Determine the [X, Y] coordinate at the center of the cell enclosing the given text.  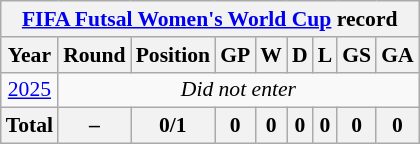
GP [235, 55]
Position [173, 55]
2025 [30, 90]
GA [398, 55]
Year [30, 55]
D [300, 55]
– [94, 126]
Did not enter [238, 90]
W [271, 55]
Total [30, 126]
Round [94, 55]
FIFA Futsal Women's World Cup record [210, 19]
L [326, 55]
GS [356, 55]
0/1 [173, 126]
